Determine the (x, y) coordinate at the center of the cell enclosing the given text.  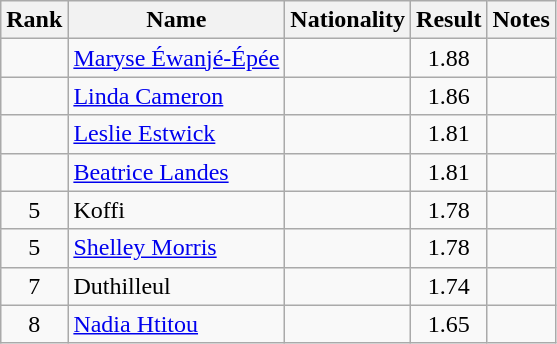
Shelley Morris (176, 248)
Rank (34, 20)
8 (34, 324)
1.88 (449, 58)
7 (34, 286)
Maryse Éwanjé-Épée (176, 58)
Duthilleul (176, 286)
1.74 (449, 286)
Leslie Estwick (176, 134)
Notes (521, 20)
1.86 (449, 96)
Linda Cameron (176, 96)
Beatrice Landes (176, 172)
1.65 (449, 324)
Name (176, 20)
Result (449, 20)
Nadia Htitou (176, 324)
Nationality (348, 20)
Koffi (176, 210)
